Determine the [X, Y] coordinate at the center of the cell enclosing the given text.  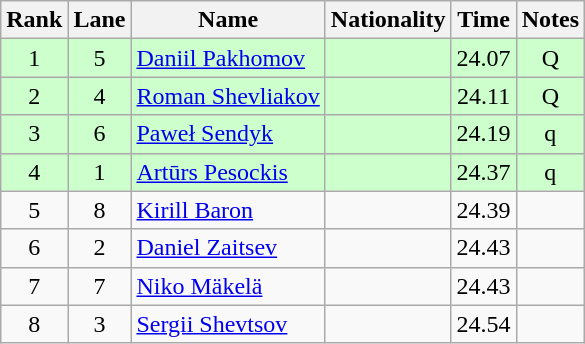
24.19 [484, 134]
24.07 [484, 58]
Roman Shevliakov [228, 96]
Niko Mäkelä [228, 286]
24.54 [484, 324]
Notes [550, 20]
24.37 [484, 172]
24.11 [484, 96]
Name [228, 20]
Artūrs Pesockis [228, 172]
Lane [100, 20]
Daniel Zaitsev [228, 248]
Time [484, 20]
Daniil Pakhomov [228, 58]
Nationality [388, 20]
Paweł Sendyk [228, 134]
Kirill Baron [228, 210]
Rank [34, 20]
24.39 [484, 210]
Sergii Shevtsov [228, 324]
